Find where the given text appears and provide that cell's center as [X, Y] coordinate. 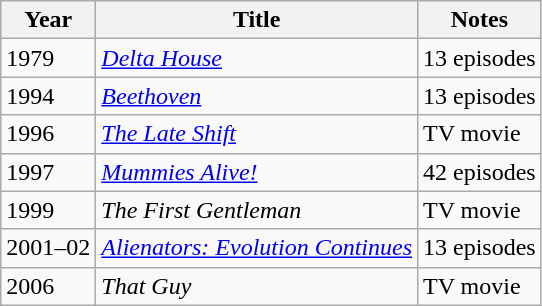
That Guy [257, 286]
Mummies Alive! [257, 172]
1999 [48, 210]
2001–02 [48, 248]
Delta House [257, 58]
1996 [48, 134]
2006 [48, 286]
Notes [480, 20]
1979 [48, 58]
1994 [48, 96]
1997 [48, 172]
Alienators: Evolution Continues [257, 248]
Beethoven [257, 96]
The Late Shift [257, 134]
Title [257, 20]
42 episodes [480, 172]
Year [48, 20]
The First Gentleman [257, 210]
